Pinpoint the cell where the given text exists, returning its [X, Y] midpoint coordinate. 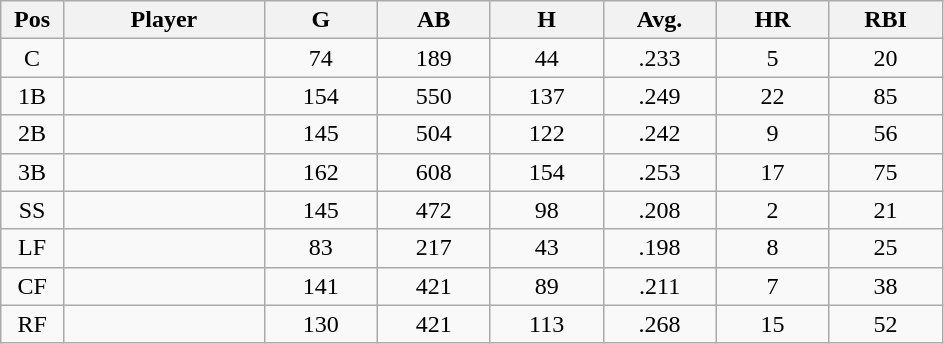
137 [546, 96]
21 [886, 210]
74 [320, 58]
89 [546, 286]
Avg. [660, 20]
.208 [660, 210]
52 [886, 324]
Pos [32, 20]
7 [772, 286]
56 [886, 134]
5 [772, 58]
CF [32, 286]
.242 [660, 134]
130 [320, 324]
15 [772, 324]
20 [886, 58]
.268 [660, 324]
472 [434, 210]
608 [434, 172]
3B [32, 172]
85 [886, 96]
98 [546, 210]
.211 [660, 286]
2 [772, 210]
141 [320, 286]
25 [886, 248]
G [320, 20]
43 [546, 248]
550 [434, 96]
2B [32, 134]
LF [32, 248]
22 [772, 96]
83 [320, 248]
.249 [660, 96]
38 [886, 286]
162 [320, 172]
AB [434, 20]
.233 [660, 58]
C [32, 58]
8 [772, 248]
17 [772, 172]
RF [32, 324]
9 [772, 134]
504 [434, 134]
.253 [660, 172]
RBI [886, 20]
44 [546, 58]
1B [32, 96]
113 [546, 324]
Player [164, 20]
H [546, 20]
75 [886, 172]
189 [434, 58]
HR [772, 20]
122 [546, 134]
217 [434, 248]
.198 [660, 248]
SS [32, 210]
